Return [x, y] of the center of cell containing provided text 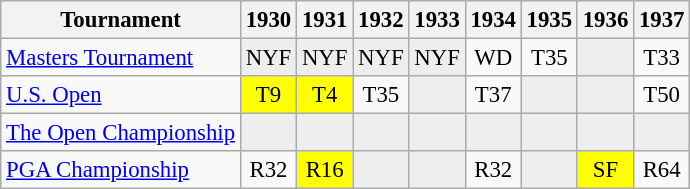
1937 [662, 20]
T9 [268, 95]
1936 [605, 20]
T50 [662, 95]
WD [493, 58]
T4 [325, 95]
1933 [437, 20]
T33 [662, 58]
1930 [268, 20]
PGA Championship [121, 170]
SF [605, 170]
1932 [381, 20]
Tournament [121, 20]
1934 [493, 20]
T37 [493, 95]
Masters Tournament [121, 58]
1935 [549, 20]
U.S. Open [121, 95]
R64 [662, 170]
The Open Championship [121, 133]
1931 [325, 20]
R16 [325, 170]
